Identify which cell holds the provided text, then report its (X, Y) central coordinate. 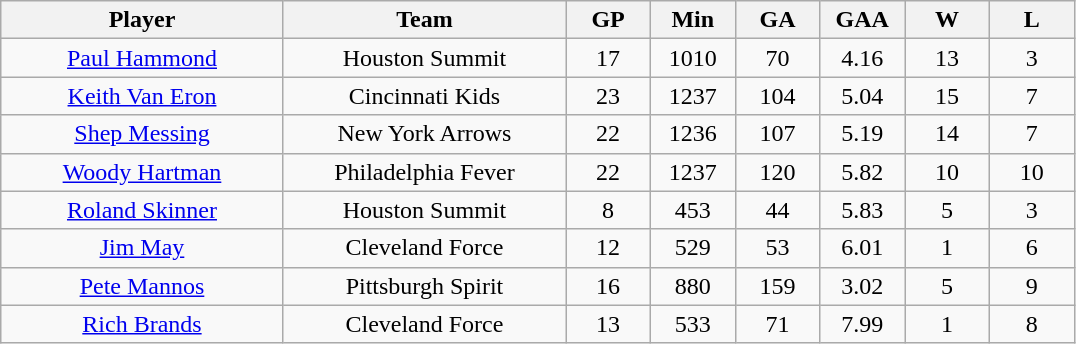
7.99 (862, 324)
5.19 (862, 134)
6.01 (862, 248)
529 (692, 248)
Shep Messing (142, 134)
Pittsburgh Spirit (424, 286)
GA (778, 20)
23 (608, 96)
5.83 (862, 210)
4.16 (862, 58)
533 (692, 324)
5.82 (862, 172)
6 (1032, 248)
120 (778, 172)
5.04 (862, 96)
Team (424, 20)
Roland Skinner (142, 210)
159 (778, 286)
Philadelphia Fever (424, 172)
New York Arrows (424, 134)
16 (608, 286)
1236 (692, 134)
Min (692, 20)
L (1032, 20)
71 (778, 324)
1010 (692, 58)
GP (608, 20)
Keith Van Eron (142, 96)
70 (778, 58)
Rich Brands (142, 324)
44 (778, 210)
14 (948, 134)
GAA (862, 20)
12 (608, 248)
880 (692, 286)
W (948, 20)
17 (608, 58)
453 (692, 210)
3.02 (862, 286)
104 (778, 96)
15 (948, 96)
53 (778, 248)
Player (142, 20)
Woody Hartman (142, 172)
9 (1032, 286)
Paul Hammond (142, 58)
Cincinnati Kids (424, 96)
Pete Mannos (142, 286)
Jim May (142, 248)
107 (778, 134)
